Output the (X, Y) coordinate of the center of the cell containing the given text.  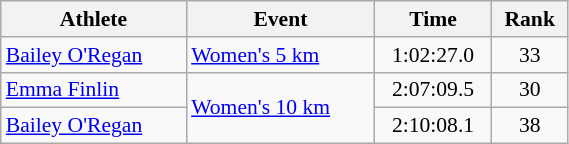
38 (530, 126)
2:10:08.1 (434, 126)
1:02:27.0 (434, 55)
33 (530, 55)
Emma Finlin (94, 90)
Time (434, 19)
Athlete (94, 19)
Event (280, 19)
Women's 10 km (280, 108)
30 (530, 90)
Rank (530, 19)
Women's 5 km (280, 55)
2:07:09.5 (434, 90)
